Return the [X, Y] coordinate for the center point of the cell that contains the specified text.  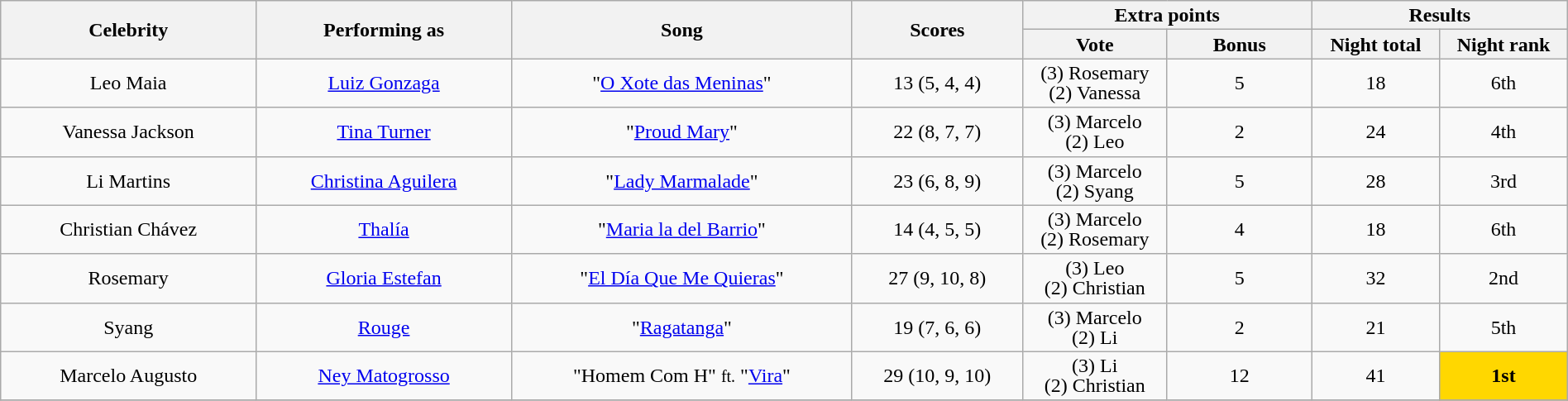
(3) Li(2) Christian [1095, 375]
Rosemary [129, 278]
Vote [1095, 45]
Night total [1375, 45]
14 (4, 5, 5) [937, 230]
29 (10, 9, 10) [937, 375]
Syang [129, 327]
Extra points [1167, 15]
Celebrity [129, 30]
28 [1375, 180]
13 (5, 4, 4) [937, 83]
Tina Turner [384, 132]
41 [1375, 375]
21 [1375, 327]
Li Martins [129, 180]
(3) Leo(2) Christian [1095, 278]
Results [1439, 15]
23 (6, 8, 9) [937, 180]
Ney Matogrosso [384, 375]
5th [1503, 327]
Night rank [1503, 45]
(3) Marcelo(2) Rosemary [1095, 230]
4th [1503, 132]
Vanessa Jackson [129, 132]
"Ragatanga" [682, 327]
32 [1375, 278]
Rouge [384, 327]
27 (9, 10, 8) [937, 278]
Marcelo Augusto [129, 375]
Gloria Estefan [384, 278]
(3) Rosemary(2) Vanessa [1095, 83]
(3) Marcelo(2) Leo [1095, 132]
24 [1375, 132]
(3) Marcelo(2) Syang [1095, 180]
Luiz Gonzaga [384, 83]
12 [1239, 375]
"O Xote das Meninas" [682, 83]
"El Día Que Me Quieras" [682, 278]
Song [682, 30]
4 [1239, 230]
22 (8, 7, 7) [937, 132]
Scores [937, 30]
"Maria la del Barrio" [682, 230]
(3) Marcelo(2) Li [1095, 327]
Leo Maia [129, 83]
"Lady Marmalade" [682, 180]
3rd [1503, 180]
"Proud Mary" [682, 132]
2nd [1503, 278]
"Homem Com H" ft. "Vira" [682, 375]
Christian Chávez [129, 230]
Christina Aguilera [384, 180]
1st [1503, 375]
Bonus [1239, 45]
Thalía [384, 230]
19 (7, 6, 6) [937, 327]
Performing as [384, 30]
